Detect which cell encompasses the target text, then output its [X, Y] center coordinate. 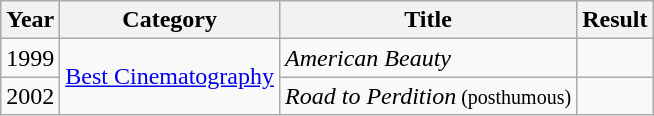
Title [428, 20]
Category [170, 20]
1999 [30, 58]
Road to Perdition (posthumous) [428, 96]
Result [615, 20]
2002 [30, 96]
Best Cinematography [170, 77]
Year [30, 20]
American Beauty [428, 58]
